From the cell containing the given text, extract its center point as (X, Y) coordinate. 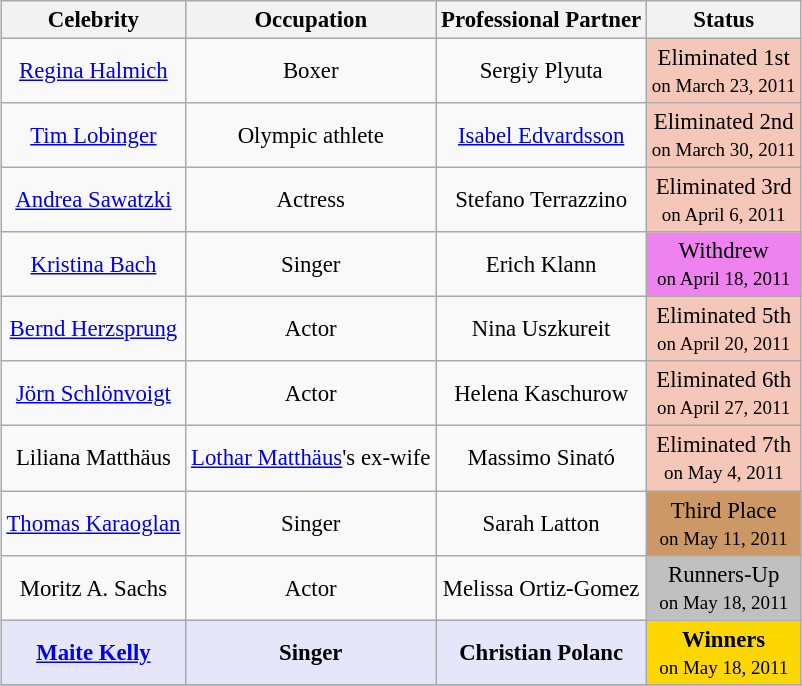
Eliminated 6thon April 27, 2011 (724, 394)
Andrea Sawatzki (94, 200)
Sarah Latton (542, 522)
Tim Lobinger (94, 136)
Celebrity (94, 20)
Eliminated 1ston March 23, 2011 (724, 70)
Boxer (311, 70)
Occupation (311, 20)
Maite Kelly (94, 652)
Nina Uszkureit (542, 330)
Eliminated 7thon May 4, 2011 (724, 458)
Status (724, 20)
Kristina Bach (94, 264)
Bernd Herzsprung (94, 330)
Actress (311, 200)
Thomas Karaoglan (94, 522)
Withdrewon April 18, 2011 (724, 264)
Winners on May 18, 2011 (724, 652)
Helena Kaschurow (542, 394)
Professional Partner (542, 20)
Regina Halmich (94, 70)
Stefano Terrazzino (542, 200)
Melissa Ortiz-Gomez (542, 588)
Liliana Matthäus (94, 458)
Sergiy Plyuta (542, 70)
Erich Klann (542, 264)
Runners-Up on May 18, 2011 (724, 588)
Jörn Schlönvoigt (94, 394)
Massimo Sinató (542, 458)
Eliminated 5thon April 20, 2011 (724, 330)
Eliminated 2ndon March 30, 2011 (724, 136)
Lothar Matthäus's ex-wife (311, 458)
Third Place on May 11, 2011 (724, 522)
Eliminated 3rdon April 6, 2011 (724, 200)
Isabel Edvardsson (542, 136)
Christian Polanc (542, 652)
Olympic athlete (311, 136)
Moritz A. Sachs (94, 588)
